Scan for the cell matching the given text and deliver its [x, y] coordinate at center. 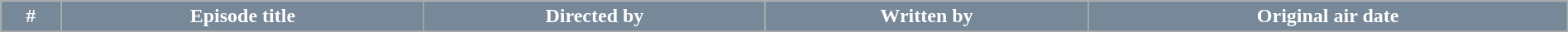
Written by [926, 16]
# [31, 16]
Episode title [243, 16]
Directed by [595, 16]
Original air date [1328, 16]
